Detect which cell encompasses the target text, then output its [X, Y] center coordinate. 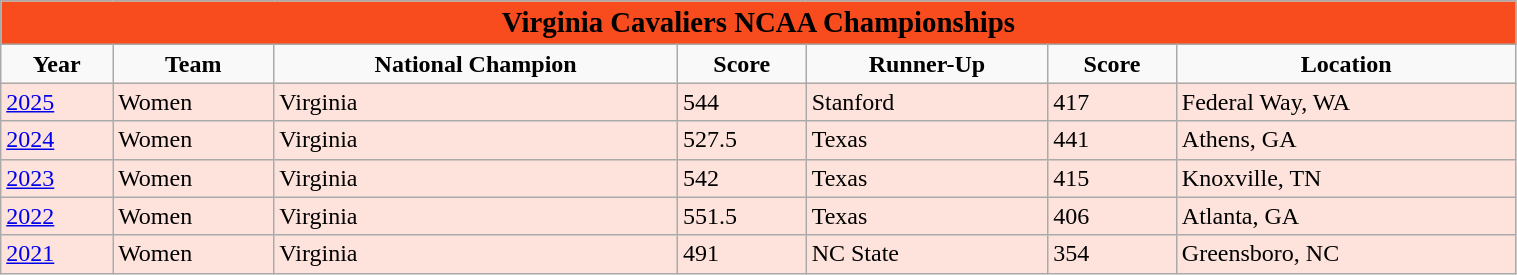
406 [1112, 216]
Team [194, 64]
2025 [57, 102]
Atlanta, GA [1346, 216]
NC State [927, 254]
2021 [57, 254]
542 [742, 178]
527.5 [742, 140]
2022 [57, 216]
Knoxville, TN [1346, 178]
2024 [57, 140]
Runner-Up [927, 64]
Athens, GA [1346, 140]
Greensboro, NC [1346, 254]
417 [1112, 102]
415 [1112, 178]
441 [1112, 140]
491 [742, 254]
Year [57, 64]
551.5 [742, 216]
Location [1346, 64]
National Champion [476, 64]
544 [742, 102]
Stanford [927, 102]
2023 [57, 178]
354 [1112, 254]
Virginia Cavaliers NCAA Championships [758, 23]
Federal Way, WA [1346, 102]
